Extract the (X, Y) coordinate from the center of the cell holding the provided text.  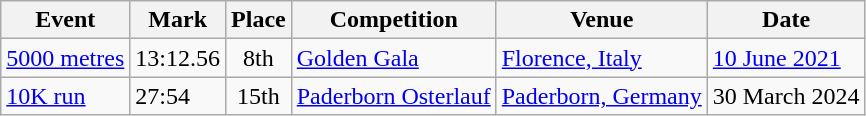
Paderborn, Germany (602, 96)
Golden Gala (394, 58)
5000 metres (66, 58)
27:54 (178, 96)
30 March 2024 (786, 96)
8th (259, 58)
13:12.56 (178, 58)
Venue (602, 20)
Place (259, 20)
10K run (66, 96)
Florence, Italy (602, 58)
Mark (178, 20)
10 June 2021 (786, 58)
Paderborn Osterlauf (394, 96)
Event (66, 20)
Date (786, 20)
15th (259, 96)
Competition (394, 20)
